Search for the cell housing the specified text and yield its (x, y) center coordinate. 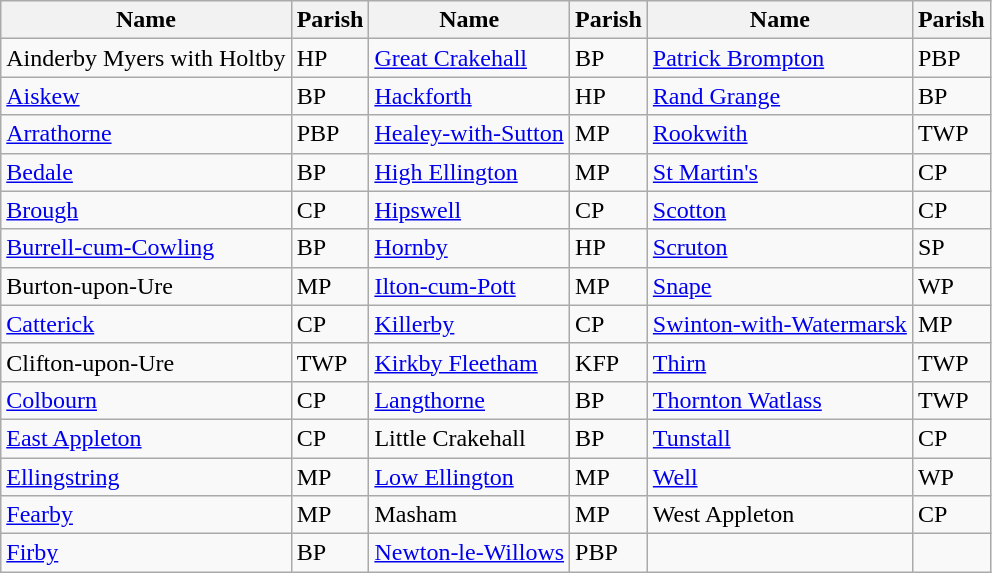
Ilton-cum-Pott (470, 286)
Thornton Watlass (780, 400)
Bedale (146, 172)
Scruton (780, 248)
Arrathorne (146, 134)
Low Ellington (470, 477)
Burrell-cum-Cowling (146, 248)
Kirkby Fleetham (470, 362)
East Appleton (146, 438)
Ellingstring (146, 477)
Catterick (146, 324)
Aiskew (146, 96)
Colbourn (146, 400)
West Appleton (780, 515)
Scotton (780, 210)
St Martin's (780, 172)
Patrick Brompton (780, 58)
Burton-upon-Ure (146, 286)
Hornby (470, 248)
Hipswell (470, 210)
Brough (146, 210)
Swinton-with-Watermarsk (780, 324)
Little Crakehall (470, 438)
Thirn (780, 362)
Rookwith (780, 134)
Clifton-upon-Ure (146, 362)
Killerby (470, 324)
Hackforth (470, 96)
Great Crakehall (470, 58)
Firby (146, 553)
High Ellington (470, 172)
Snape (780, 286)
Healey-with-Sutton (470, 134)
Well (780, 477)
Rand Grange (780, 96)
Masham (470, 515)
Tunstall (780, 438)
Newton-le-Willows (470, 553)
Fearby (146, 515)
Ainderby Myers with Holtby (146, 58)
Langthorne (470, 400)
KFP (609, 362)
SP (951, 248)
